Return [X, Y] of the center of cell containing provided text 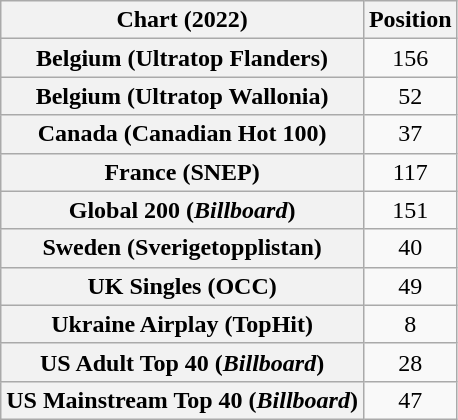
Sweden (Sverigetopplistan) [182, 248]
Global 200 (Billboard) [182, 210]
UK Singles (OCC) [182, 286]
Chart (2022) [182, 20]
Belgium (Ultratop Flanders) [182, 58]
8 [410, 324]
47 [410, 400]
40 [410, 248]
Canada (Canadian Hot 100) [182, 134]
117 [410, 172]
Belgium (Ultratop Wallonia) [182, 96]
37 [410, 134]
Position [410, 20]
49 [410, 286]
US Mainstream Top 40 (Billboard) [182, 400]
151 [410, 210]
France (SNEP) [182, 172]
52 [410, 96]
156 [410, 58]
US Adult Top 40 (Billboard) [182, 362]
28 [410, 362]
Ukraine Airplay (TopHit) [182, 324]
